Return [x, y] of the center of cell containing provided text 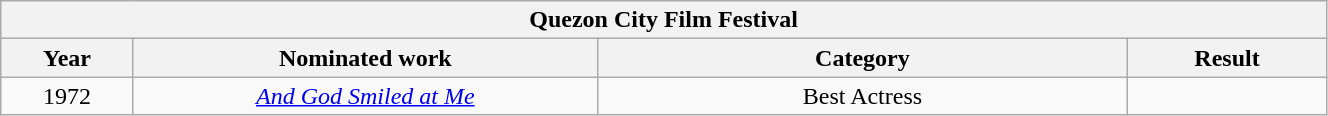
Nominated work [365, 58]
Result [1228, 58]
Quezon City Film Festival [664, 20]
Category [862, 58]
Best Actress [862, 96]
And God Smiled at Me [365, 96]
1972 [68, 96]
Year [68, 58]
